Locate the cell with the specified text and output its [X, Y] center coordinate. 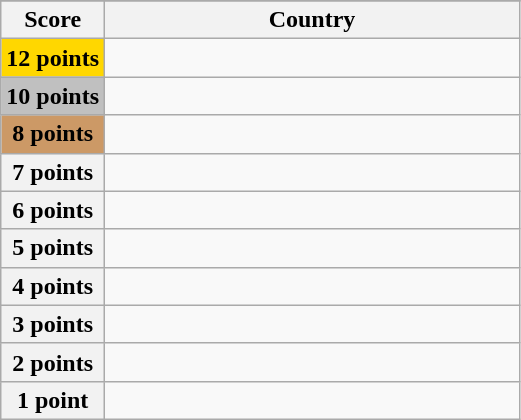
8 points [53, 134]
Country [312, 20]
6 points [53, 210]
3 points [53, 324]
12 points [53, 58]
7 points [53, 172]
5 points [53, 248]
10 points [53, 96]
1 point [53, 400]
2 points [53, 362]
Score [53, 20]
4 points [53, 286]
